Return [X, Y] of the center of cell containing provided text 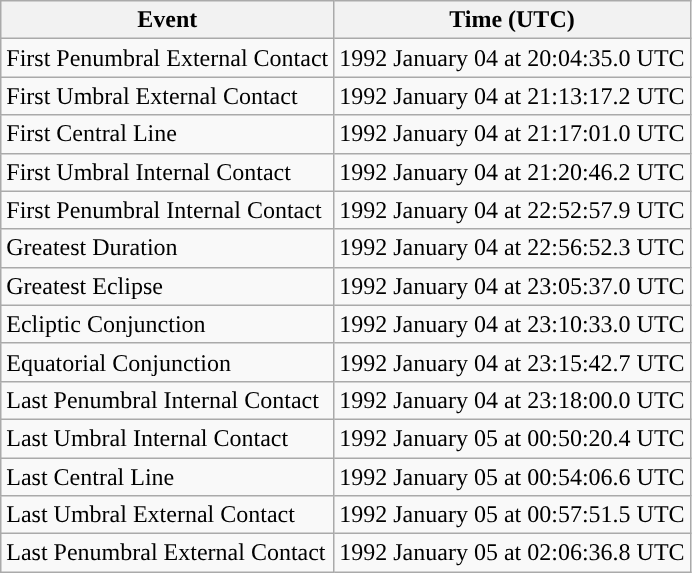
First Penumbral External Contact [168, 58]
1992 January 05 at 00:54:06.6 UTC [512, 477]
Event [168, 20]
1992 January 05 at 00:50:20.4 UTC [512, 438]
Last Umbral Internal Contact [168, 438]
First Umbral Internal Contact [168, 172]
1992 January 04 at 21:20:46.2 UTC [512, 172]
First Umbral External Contact [168, 96]
1992 January 04 at 21:13:17.2 UTC [512, 96]
Greatest Duration [168, 248]
Last Umbral External Contact [168, 515]
Last Central Line [168, 477]
First Central Line [168, 134]
1992 January 04 at 23:05:37.0 UTC [512, 286]
1992 January 04 at 23:15:42.7 UTC [512, 362]
Equatorial Conjunction [168, 362]
1992 January 05 at 02:06:36.8 UTC [512, 553]
Time (UTC) [512, 20]
1992 January 04 at 20:04:35.0 UTC [512, 58]
1992 January 04 at 22:56:52.3 UTC [512, 248]
First Penumbral Internal Contact [168, 210]
Greatest Eclipse [168, 286]
1992 January 05 at 00:57:51.5 UTC [512, 515]
1992 January 04 at 23:10:33.0 UTC [512, 324]
Last Penumbral Internal Contact [168, 400]
1992 January 04 at 22:52:57.9 UTC [512, 210]
1992 January 04 at 21:17:01.0 UTC [512, 134]
Last Penumbral External Contact [168, 553]
Ecliptic Conjunction [168, 324]
1992 January 04 at 23:18:00.0 UTC [512, 400]
